Identify which cell holds the provided text, then report its [x, y] central coordinate. 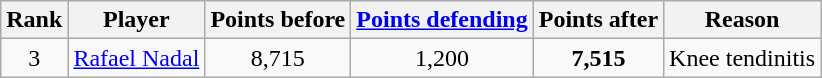
7,515 [598, 58]
Player [136, 20]
1,200 [442, 58]
Rank [34, 20]
Points defending [442, 20]
Rafael Nadal [136, 58]
Points before [278, 20]
Reason [742, 20]
Points after [598, 20]
3 [34, 58]
Knee tendinitis [742, 58]
8,715 [278, 58]
